Capture the cell that displays the provided text and extract its [X, Y] central coordinate. 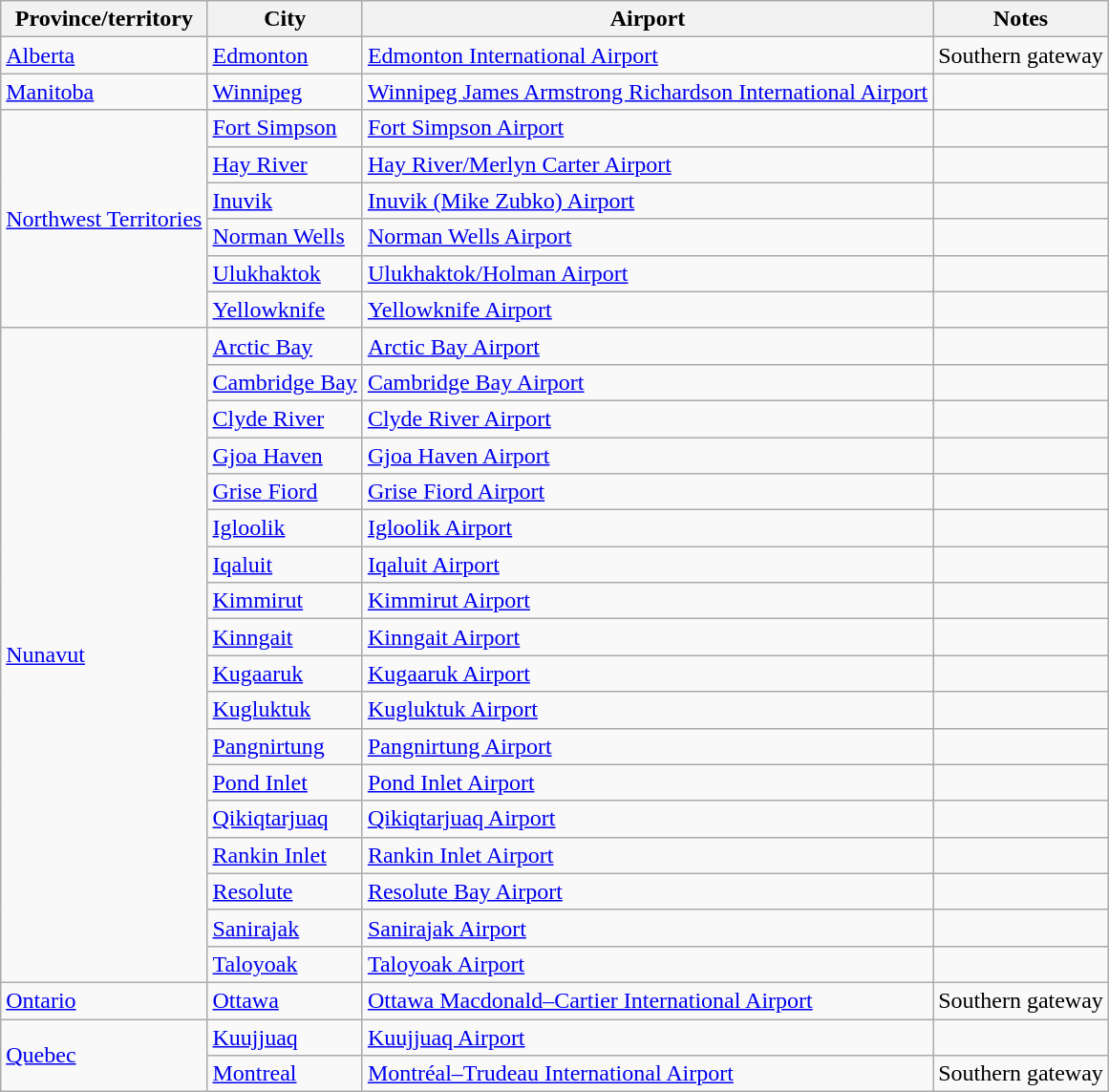
Ulukhaktok/Holman Airport [648, 273]
Winnipeg [285, 92]
Kuujjuaq [285, 1037]
Kugluktuk [285, 710]
Qikiqtarjuaq Airport [648, 819]
Qikiqtarjuaq [285, 819]
Gjoa Haven Airport [648, 456]
Taloyoak Airport [648, 964]
Fort Simpson [285, 128]
Iqaluit [285, 565]
Inuvik (Mike Zubko) Airport [648, 201]
Kimmirut [285, 601]
Arctic Bay Airport [648, 346]
Kinngait Airport [648, 637]
Igloolik Airport [648, 528]
Kimmirut Airport [648, 601]
Norman Wells [285, 237]
Ontario [104, 1000]
Fort Simpson Airport [648, 128]
Province/territory [104, 19]
Kugaaruk [285, 674]
Edmonton International Airport [648, 55]
Inuvik [285, 201]
City [285, 19]
Winnipeg James Armstrong Richardson International Airport [648, 92]
Ottawa Macdonald–Cartier International Airport [648, 1000]
Manitoba [104, 92]
Kinngait [285, 637]
Grise Fiord Airport [648, 492]
Rankin Inlet Airport [648, 855]
Kuujjuaq Airport [648, 1037]
Kugaaruk Airport [648, 674]
Igloolik [285, 528]
Airport [648, 19]
Rankin Inlet [285, 855]
Kugluktuk Airport [648, 710]
Cambridge Bay Airport [648, 382]
Arctic Bay [285, 346]
Gjoa Haven [285, 456]
Pond Inlet Airport [648, 782]
Clyde River Airport [648, 418]
Edmonton [285, 55]
Alberta [104, 55]
Norman Wells Airport [648, 237]
Resolute [285, 891]
Montréal–Trudeau International Airport [648, 1074]
Montreal [285, 1074]
Ulukhaktok [285, 273]
Ottawa [285, 1000]
Clyde River [285, 418]
Pangnirtung [285, 746]
Yellowknife [285, 310]
Pangnirtung Airport [648, 746]
Sanirajak Airport [648, 928]
Taloyoak [285, 964]
Grise Fiord [285, 492]
Notes [1021, 19]
Iqaluit Airport [648, 565]
Hay River/Merlyn Carter Airport [648, 164]
Resolute Bay Airport [648, 891]
Sanirajak [285, 928]
Pond Inlet [285, 782]
Northwest Territories [104, 219]
Nunavut [104, 655]
Hay River [285, 164]
Quebec [104, 1055]
Cambridge Bay [285, 382]
Yellowknife Airport [648, 310]
